Scan for the cell matching the given text and deliver its [x, y] coordinate at center. 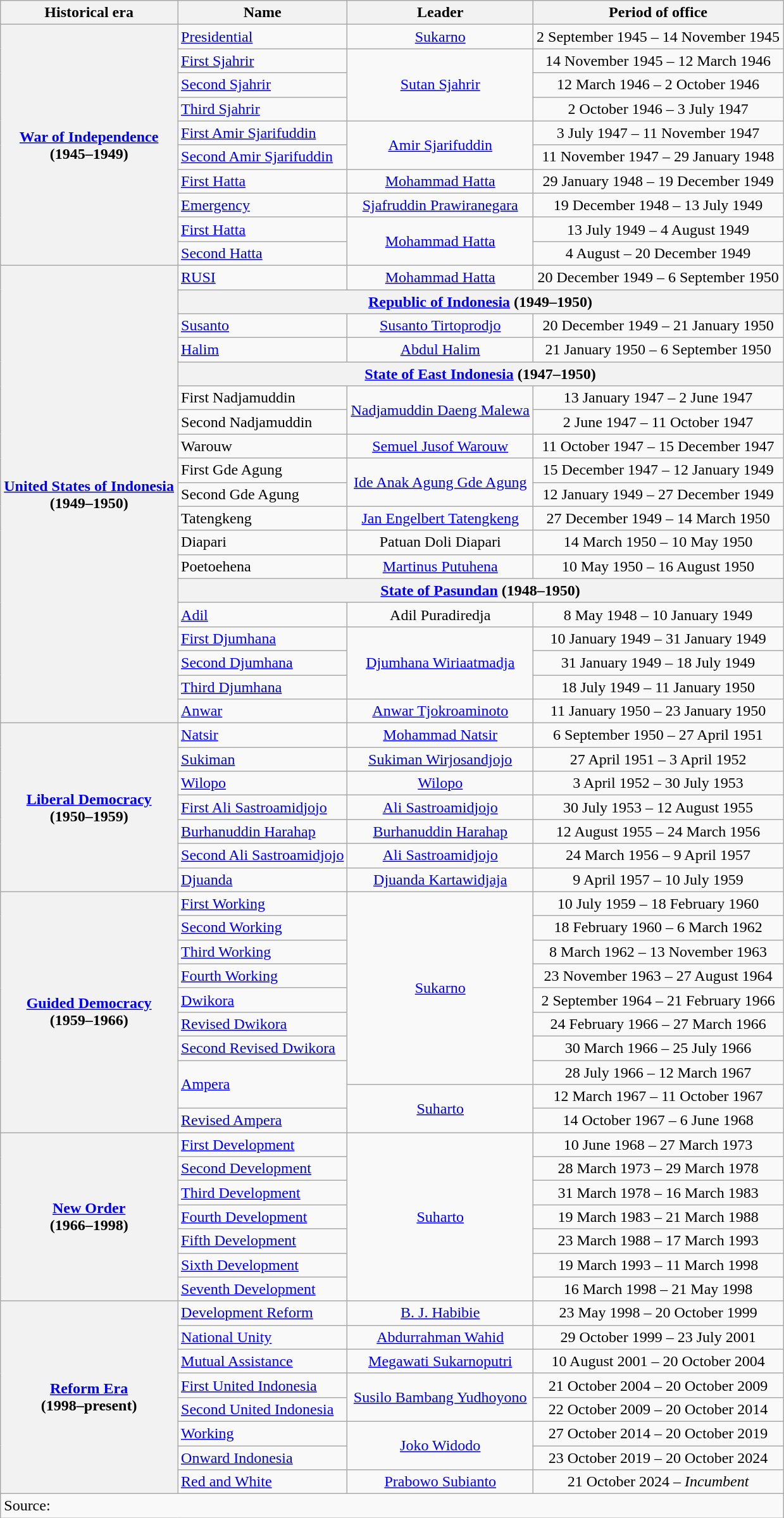
13 July 1949 – 4 August 1949 [658, 229]
Second Working [263, 928]
10 May 1950 – 16 August 1950 [658, 566]
14 March 1950 – 10 May 1950 [658, 542]
13 January 1947 – 2 June 1947 [658, 398]
Susanto Tirtoprodjo [440, 326]
Anwar [263, 711]
28 July 1966 – 12 March 1967 [658, 1073]
4 August – 20 December 1949 [658, 253]
Sutan Sjahrir [440, 85]
First Nadjamuddin [263, 398]
Working [263, 1433]
Joko Widodo [440, 1445]
Leader [440, 13]
Development Reform [263, 1313]
Amir Sjarifuddin [440, 145]
Mutual Assistance [263, 1361]
Second Djumhana [263, 663]
First United Indonesia [263, 1385]
Tatengkeng [263, 518]
Liberal Democracy(1950–1959) [89, 807]
Source: [392, 1506]
19 March 1993 – 11 March 1998 [658, 1265]
12 January 1949 – 27 December 1949 [658, 494]
23 November 1963 – 27 August 1964 [658, 976]
27 October 2014 – 20 October 2019 [658, 1433]
Abdurrahman Wahid [440, 1337]
Sukiman Wirjosandjojo [440, 759]
Nadjamuddin Daeng Malewa [440, 410]
First Gde Agung [263, 470]
27 April 1951 – 3 April 1952 [658, 759]
15 December 1947 – 12 January 1949 [658, 470]
19 December 1948 – 13 July 1949 [658, 205]
Fourth Working [263, 976]
Second Amir Sjarifuddin [263, 157]
16 March 1998 – 21 May 1998 [658, 1289]
Anwar Tjokroaminoto [440, 711]
20 December 1949 – 21 January 1950 [658, 326]
19 March 1983 – 21 March 1988 [658, 1217]
Reform Era(1998–present) [89, 1397]
Natsir [263, 735]
Third Development [263, 1193]
6 September 1950 – 27 April 1951 [658, 735]
14 November 1945 – 12 March 1946 [658, 61]
Name [263, 13]
Djuanda Kartawidjaja [440, 880]
Period of office [658, 13]
28 March 1973 – 29 March 1978 [658, 1169]
Adil Puradiredja [440, 614]
2 June 1947 – 11 October 1947 [658, 422]
First Sjahrir [263, 61]
18 July 1949 – 11 January 1950 [658, 687]
Warouw [263, 446]
10 June 1968 – 27 March 1973 [658, 1145]
Megawati Sukarnoputri [440, 1361]
Second Sjahrir [263, 85]
3 April 1952 – 30 July 1953 [658, 783]
23 October 2019 – 20 October 2024 [658, 1457]
10 January 1949 – 31 January 1949 [658, 638]
Third Working [263, 952]
31 January 1949 – 18 July 1949 [658, 663]
Djumhana Wiriaatmadja [440, 663]
Republic of Indonesia (1949–1950) [481, 302]
Dwikora [263, 1000]
30 July 1953 – 12 August 1955 [658, 807]
Onward Indonesia [263, 1457]
29 October 1999 – 23 July 2001 [658, 1337]
Revised Dwikora [263, 1024]
National Unity [263, 1337]
10 July 1959 – 18 February 1960 [658, 904]
11 January 1950 – 23 January 1950 [658, 711]
Susilo Bambang Yudhoyono [440, 1397]
Sixth Development [263, 1265]
Second Revised Dwikora [263, 1048]
Ide Anak Agung Gde Agung [440, 482]
29 January 1948 – 19 December 1949 [658, 181]
Fourth Development [263, 1217]
12 March 1967 – 11 October 1967 [658, 1097]
Jan Engelbert Tatengkeng [440, 518]
First Ali Sastroamidjojo [263, 807]
11 October 1947 – 15 December 1947 [658, 446]
Second Ali Sastroamidjojo [263, 855]
Second Development [263, 1169]
22 October 2009 – 20 October 2014 [658, 1409]
Susanto [263, 326]
23 May 1998 – 20 October 1999 [658, 1313]
Sukiman [263, 759]
Fifth Development [263, 1241]
2 October 1946 – 3 July 1947 [658, 109]
Diapari [263, 542]
23 March 1988 – 17 March 1993 [658, 1241]
Martinus Putuhena [440, 566]
12 March 1946 – 2 October 1946 [658, 85]
United States of Indonesia(1949–1950) [89, 494]
9 April 1957 – 10 July 1959 [658, 880]
Patuan Doli Diapari [440, 542]
18 February 1960 – 6 March 1962 [658, 928]
Second Hatta [263, 253]
14 October 1967 – 6 June 1968 [658, 1121]
First Working [263, 904]
21 October 2004 – 20 October 2009 [658, 1385]
Third Sjahrir [263, 109]
Second Gde Agung [263, 494]
Third Djumhana [263, 687]
Second United Indonesia [263, 1409]
Halim [263, 350]
Historical era [89, 13]
30 March 1966 – 25 July 1966 [658, 1048]
Second Nadjamuddin [263, 422]
Prabowo Subianto [440, 1482]
8 March 1962 – 13 November 1963 [658, 952]
State of Pasundan (1948–1950) [481, 590]
B. J. Habibie [440, 1313]
Adil [263, 614]
8 May 1948 – 10 January 1949 [658, 614]
Presidential [263, 37]
12 August 1955 – 24 March 1956 [658, 831]
21 January 1950 – 6 September 1950 [658, 350]
New Order(1966–1998) [89, 1217]
Sjafruddin Prawiranegara [440, 205]
Mohammad Natsir [440, 735]
Djuanda [263, 880]
State of East Indonesia (1947–1950) [481, 374]
Poetoehena [263, 566]
11 November 1947 – 29 January 1948 [658, 157]
RUSI [263, 277]
Red and White [263, 1482]
24 March 1956 – 9 April 1957 [658, 855]
First Djumhana [263, 638]
First Amir Sjarifuddin [263, 133]
Guided Democracy(1959–1966) [89, 1012]
24 February 1966 – 27 March 1966 [658, 1024]
21 October 2024 – Incumbent [658, 1482]
2 September 1964 – 21 February 1966 [658, 1000]
10 August 2001 – 20 October 2004 [658, 1361]
31 March 1978 – 16 March 1983 [658, 1193]
Abdul Halim [440, 350]
Seventh Development [263, 1289]
First Development [263, 1145]
Emergency [263, 205]
27 December 1949 – 14 March 1950 [658, 518]
3 July 1947 – 11 November 1947 [658, 133]
Revised Ampera [263, 1121]
War of Independence(1945–1949) [89, 146]
Semuel Jusof Warouw [440, 446]
Ampera [263, 1085]
20 December 1949 – 6 September 1950 [658, 277]
2 September 1945 – 14 November 1945 [658, 37]
